Scan for the cell matching the given text and deliver its [X, Y] coordinate at center. 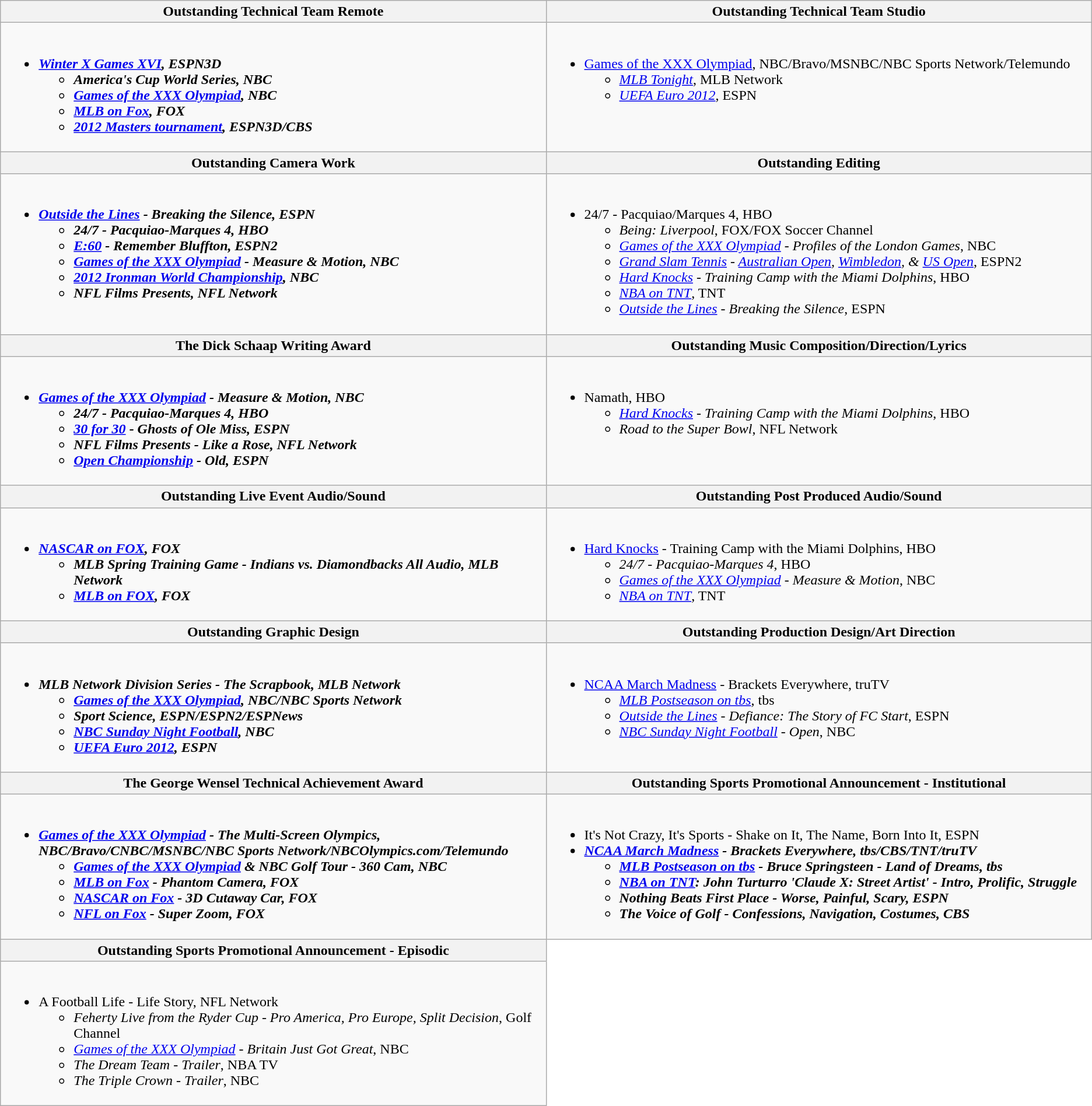
Outstanding Technical Team Studio [819, 12]
Outstanding Editing [819, 163]
NASCAR on FOX, FOXMLB Spring Training Game - Indians vs. Diamondbacks All Audio, MLB NetworkMLB on FOX, FOX [273, 564]
Outstanding Live Event Audio/Sound [273, 496]
Outstanding Music Composition/Direction/Lyrics [819, 345]
The Dick Schaap Writing Award [273, 345]
Namath, HBOHard Knocks - Training Camp with the Miami Dolphins, HBORoad to the Super Bowl, NFL Network [819, 421]
Outstanding Sports Promotional Announcement - Institutional [819, 783]
Outstanding Production Design/Art Direction [819, 632]
Games of the XXX Olympiad, NBC/Bravo/MSNBC/NBC Sports Network/TelemundoMLB Tonight, MLB NetworkUEFA Euro 2012, ESPN [819, 87]
Outstanding Post Produced Audio/Sound [819, 496]
Outstanding Technical Team Remote [273, 12]
Outstanding Sports Promotional Announcement - Episodic [273, 950]
Outstanding Camera Work [273, 163]
The George Wensel Technical Achievement Award [273, 783]
Outstanding Graphic Design [273, 632]
Winter X Games XVI, ESPN3DAmerica's Cup World Series, NBCGames of the XXX Olympiad, NBCMLB on Fox, FOX2012 Masters tournament, ESPN3D/CBS [273, 87]
